Identify which cell holds the provided text, then report its (X, Y) central coordinate. 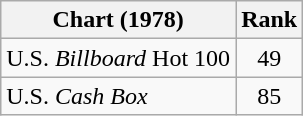
U.S. Cash Box (118, 96)
Rank (270, 20)
U.S. Billboard Hot 100 (118, 58)
49 (270, 58)
Chart (1978) (118, 20)
85 (270, 96)
